Capture the cell that displays the provided text and extract its [X, Y] central coordinate. 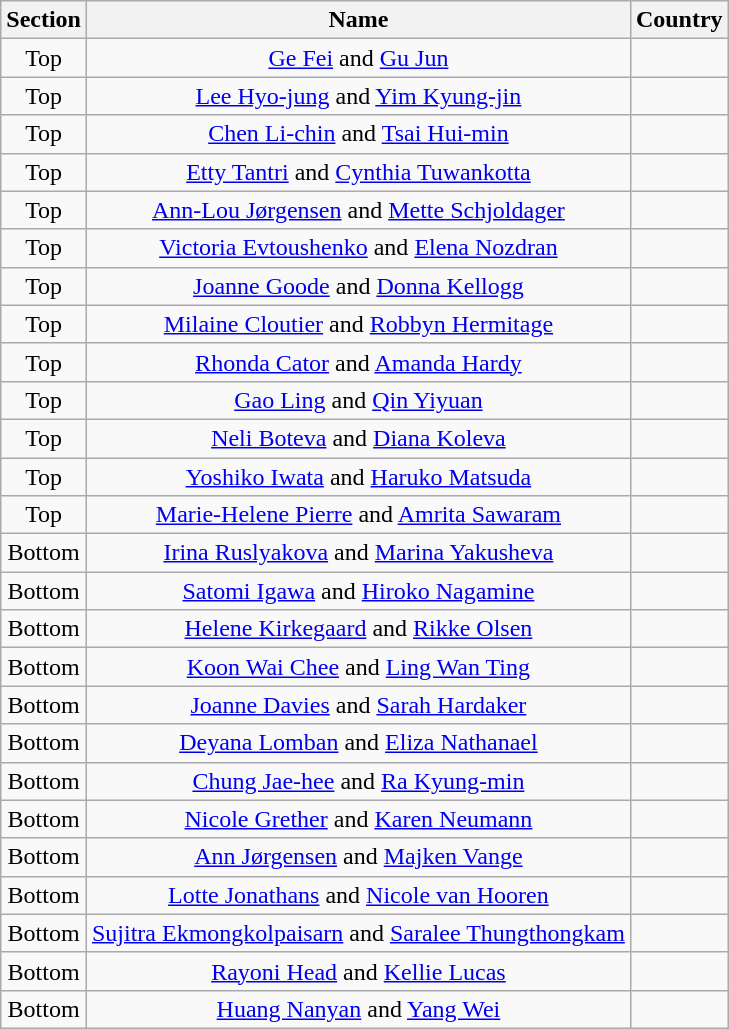
Marie-Helene Pierre and Amrita Sawaram [358, 515]
Huang Nanyan and Yang Wei [358, 1009]
Yoshiko Iwata and Haruko Matsuda [358, 477]
Gao Ling and Qin Yiyuan [358, 400]
Chung Jae-hee and Ra Kyung-min [358, 781]
Country [679, 20]
Joanne Davies and Sarah Hardaker [358, 705]
Satomi Igawa and Hiroko Nagamine [358, 591]
Neli Boteva and Diana Koleva [358, 438]
Ge Fei and Gu Jun [358, 58]
Etty Tantri and Cynthia Tuwankotta [358, 172]
Joanne Goode and Donna Kellogg [358, 286]
Milaine Cloutier and Robbyn Hermitage [358, 324]
Rhonda Cator and Amanda Hardy [358, 362]
Lotte Jonathans and Nicole van Hooren [358, 895]
Deyana Lomban and Eliza Nathanael [358, 743]
Nicole Grether and Karen Neumann [358, 819]
Chen Li-chin and Tsai Hui-min [358, 134]
Irina Ruslyakova and Marina Yakusheva [358, 553]
Victoria Evtoushenko and Elena Nozdran [358, 248]
Sujitra Ekmongkolpaisarn and Saralee Thungthongkam [358, 933]
Helene Kirkegaard and Rikke Olsen [358, 629]
Lee Hyo-jung and Yim Kyung-jin [358, 96]
Section [44, 20]
Ann Jørgensen and Majken Vange [358, 857]
Name [358, 20]
Koon Wai Chee and Ling Wan Ting [358, 667]
Rayoni Head and Kellie Lucas [358, 971]
Ann-Lou Jørgensen and Mette Schjoldager [358, 210]
